Capture the cell that displays the provided text and extract its [X, Y] central coordinate. 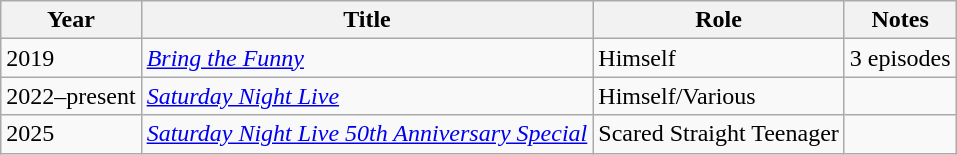
Role [719, 20]
2019 [71, 58]
3 episodes [900, 58]
Notes [900, 20]
Title [367, 20]
Saturday Night Live 50th Anniversary Special [367, 134]
2022–present [71, 96]
Himself/Various [719, 96]
Bring the Funny [367, 58]
Himself [719, 58]
Year [71, 20]
Scared Straight Teenager [719, 134]
2025 [71, 134]
Saturday Night Live [367, 96]
